Scan for the cell matching the given text and deliver its (x, y) coordinate at center. 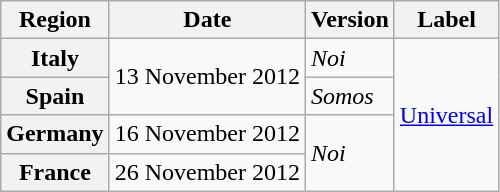
France (55, 172)
Region (55, 20)
26 November 2012 (207, 172)
Germany (55, 134)
Version (350, 20)
Spain (55, 96)
Label (446, 20)
Date (207, 20)
16 November 2012 (207, 134)
Universal (446, 115)
Italy (55, 58)
13 November 2012 (207, 77)
Somos (350, 96)
